Find where the given text appears and provide that cell's center as [x, y] coordinate. 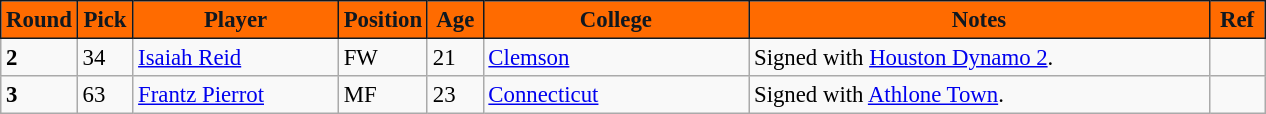
Player [236, 20]
FW [382, 58]
Isaiah Reid [236, 58]
Signed with Houston Dynamo 2. [980, 58]
College [616, 20]
23 [455, 95]
34 [105, 58]
Notes [980, 20]
3 [39, 95]
MF [382, 95]
Round [39, 20]
Signed with Athlone Town. [980, 95]
Frantz Pierrot [236, 95]
2 [39, 58]
Position [382, 20]
Ref [1237, 20]
Age [455, 20]
21 [455, 58]
Connecticut [616, 95]
Clemson [616, 58]
Pick [105, 20]
63 [105, 95]
